Capture the cell that displays the provided text and extract its (X, Y) central coordinate. 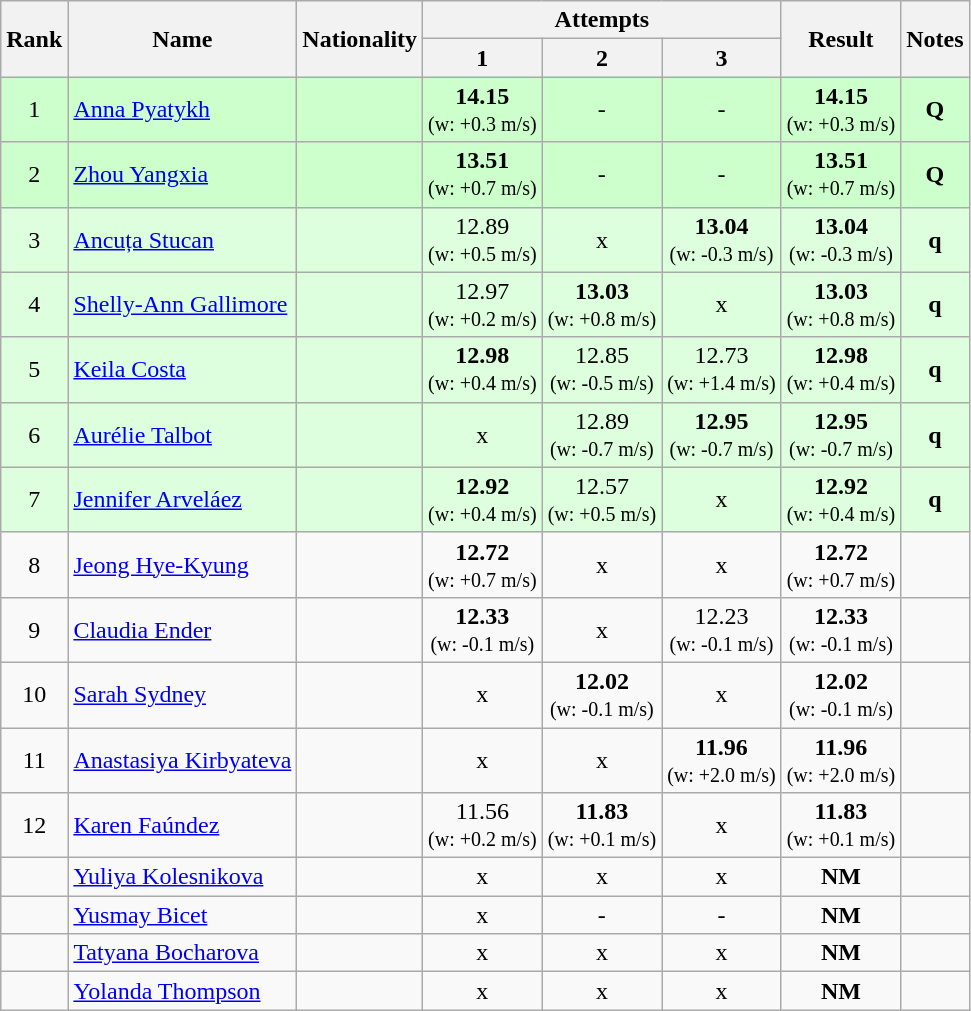
7 (34, 500)
12.95(w: -0.7 m/s) (722, 434)
12.97(w: +0.2 m/s) (483, 304)
Ancuța Stucan (182, 240)
11.56(w: +0.2 m/s) (483, 826)
Shelly-Ann Gallimore (182, 304)
12 (34, 826)
9 (34, 630)
Name (182, 39)
12.33 (w: -0.1 m/s) (841, 630)
Zhou Yangxia (182, 174)
12.98(w: +0.4 m/s) (483, 370)
Notes (935, 39)
Yusmay Bicet (182, 915)
Tatyana Bocharova (182, 953)
11 (34, 760)
Nationality (360, 39)
12.72(w: +0.7 m/s) (483, 564)
Yuliya Kolesnikova (182, 877)
11.83 (w: +0.1 m/s) (841, 826)
14.15(w: +0.3 m/s) (483, 110)
12.57(w: +0.5 m/s) (602, 500)
10 (34, 694)
Jennifer Arveláez (182, 500)
Yolanda Thompson (182, 991)
12.95 (w: -0.7 m/s) (841, 434)
12.85(w: -0.5 m/s) (602, 370)
Keila Costa (182, 370)
11.83(w: +0.1 m/s) (602, 826)
12.02(w: -0.1 m/s) (602, 694)
12.89(w: -0.7 m/s) (602, 434)
4 (34, 304)
11.96 (w: +2.0 m/s) (841, 760)
12.72 (w: +0.7 m/s) (841, 564)
13.51 (w: +0.7 m/s) (841, 174)
12.92 (w: +0.4 m/s) (841, 500)
12.33(w: -0.1 m/s) (483, 630)
6 (34, 434)
13.04 (w: -0.3 m/s) (841, 240)
Rank (34, 39)
5 (34, 370)
13.03 (w: +0.8 m/s) (841, 304)
Sarah Sydney (182, 694)
Claudia Ender (182, 630)
Attempts (602, 20)
13.03(w: +0.8 m/s) (602, 304)
Anna Pyatykh (182, 110)
12.89(w: +0.5 m/s) (483, 240)
13.51(w: +0.7 m/s) (483, 174)
12.73(w: +1.4 m/s) (722, 370)
Jeong Hye-Kyung (182, 564)
Karen Faúndez (182, 826)
Anastasiya Kirbyateva (182, 760)
11.96(w: +2.0 m/s) (722, 760)
12.98 (w: +0.4 m/s) (841, 370)
Aurélie Talbot (182, 434)
14.15 (w: +0.3 m/s) (841, 110)
Result (841, 39)
12.92(w: +0.4 m/s) (483, 500)
13.04(w: -0.3 m/s) (722, 240)
8 (34, 564)
12.23(w: -0.1 m/s) (722, 630)
12.02 (w: -0.1 m/s) (841, 694)
